Detect which cell encompasses the target text, then output its [X, Y] center coordinate. 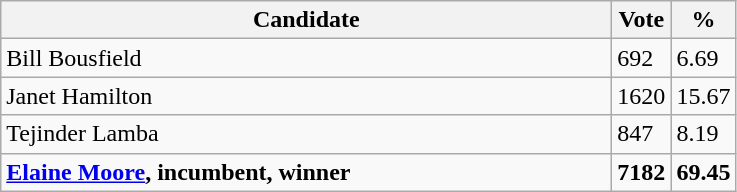
Bill Bousfield [306, 58]
7182 [642, 172]
Elaine Moore, incumbent, winner [306, 172]
Candidate [306, 20]
69.45 [704, 172]
Vote [642, 20]
15.67 [704, 96]
847 [642, 134]
692 [642, 58]
1620 [642, 96]
% [704, 20]
8.19 [704, 134]
Tejinder Lamba [306, 134]
Janet Hamilton [306, 96]
6.69 [704, 58]
